Extract the [X, Y] coordinate from the center of the cell holding the provided text.  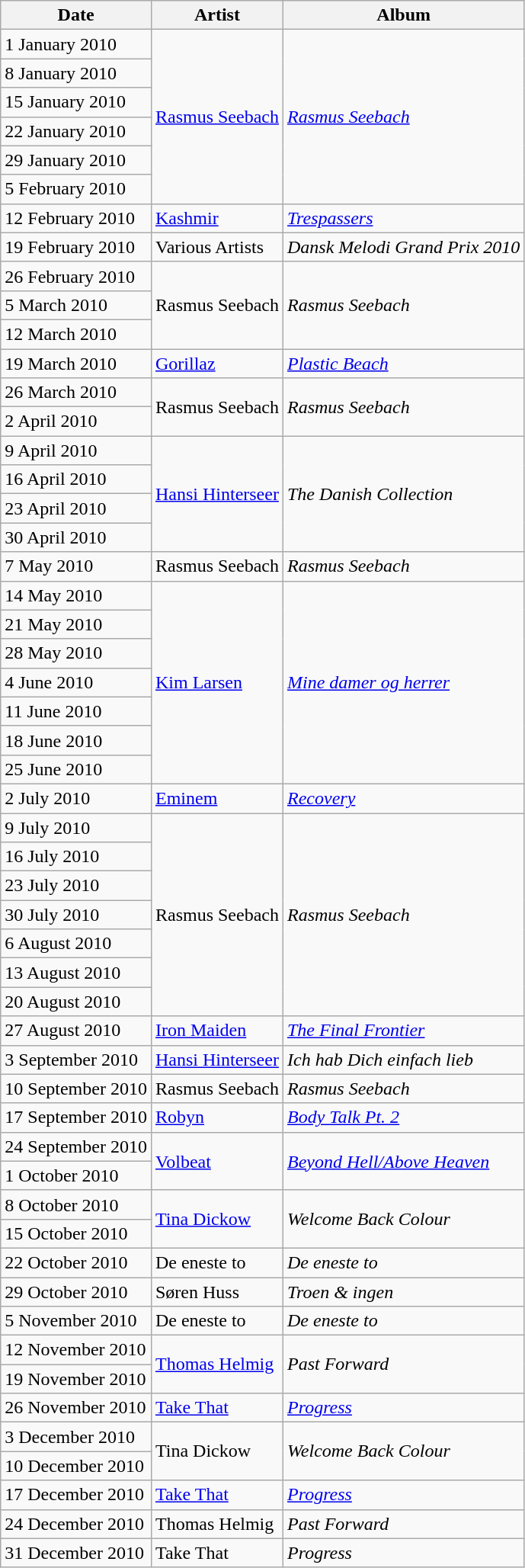
Søren Huss [216, 1292]
5 March 2010 [76, 305]
29 October 2010 [76, 1292]
Kashmir [216, 218]
5 November 2010 [76, 1321]
3 September 2010 [76, 1060]
Artist [216, 15]
28 May 2010 [76, 653]
13 August 2010 [76, 973]
26 March 2010 [76, 393]
Various Artists [216, 247]
19 November 2010 [76, 1379]
26 November 2010 [76, 1408]
31 December 2010 [76, 1553]
17 December 2010 [76, 1495]
10 September 2010 [76, 1089]
19 February 2010 [76, 247]
7 May 2010 [76, 566]
23 July 2010 [76, 886]
Dansk Melodi Grand Prix 2010 [403, 247]
29 January 2010 [76, 160]
The Danish Collection [403, 494]
16 July 2010 [76, 857]
2 April 2010 [76, 422]
27 August 2010 [76, 1031]
15 October 2010 [76, 1233]
1 January 2010 [76, 44]
Beyond Hell/Above Heaven [403, 1161]
14 May 2010 [76, 595]
19 March 2010 [76, 364]
Album [403, 15]
24 December 2010 [76, 1524]
9 April 2010 [76, 451]
25 June 2010 [76, 769]
17 September 2010 [76, 1117]
3 December 2010 [76, 1437]
Plastic Beach [403, 364]
8 January 2010 [76, 73]
Troen & ingen [403, 1292]
Volbeat [216, 1161]
5 February 2010 [76, 189]
The Final Frontier [403, 1031]
4 June 2010 [76, 682]
Kim Larsen [216, 682]
Date [76, 15]
21 May 2010 [76, 624]
22 October 2010 [76, 1262]
Trespassers [403, 218]
Iron Maiden [216, 1031]
20 August 2010 [76, 1002]
Recovery [403, 798]
Body Talk Pt. 2 [403, 1117]
Gorillaz [216, 364]
24 September 2010 [76, 1146]
Mine damer og herrer [403, 682]
6 August 2010 [76, 944]
Ich hab Dich einfach lieb [403, 1060]
30 July 2010 [76, 915]
16 April 2010 [76, 479]
18 June 2010 [76, 740]
22 January 2010 [76, 131]
Eminem [216, 798]
11 June 2010 [76, 711]
1 October 2010 [76, 1175]
10 December 2010 [76, 1466]
Robyn [216, 1117]
8 October 2010 [76, 1204]
2 July 2010 [76, 798]
12 March 2010 [76, 334]
30 April 2010 [76, 537]
26 February 2010 [76, 276]
12 November 2010 [76, 1350]
12 February 2010 [76, 218]
9 July 2010 [76, 827]
23 April 2010 [76, 508]
15 January 2010 [76, 102]
